Find where the given text appears and provide that cell's center as [x, y] coordinate. 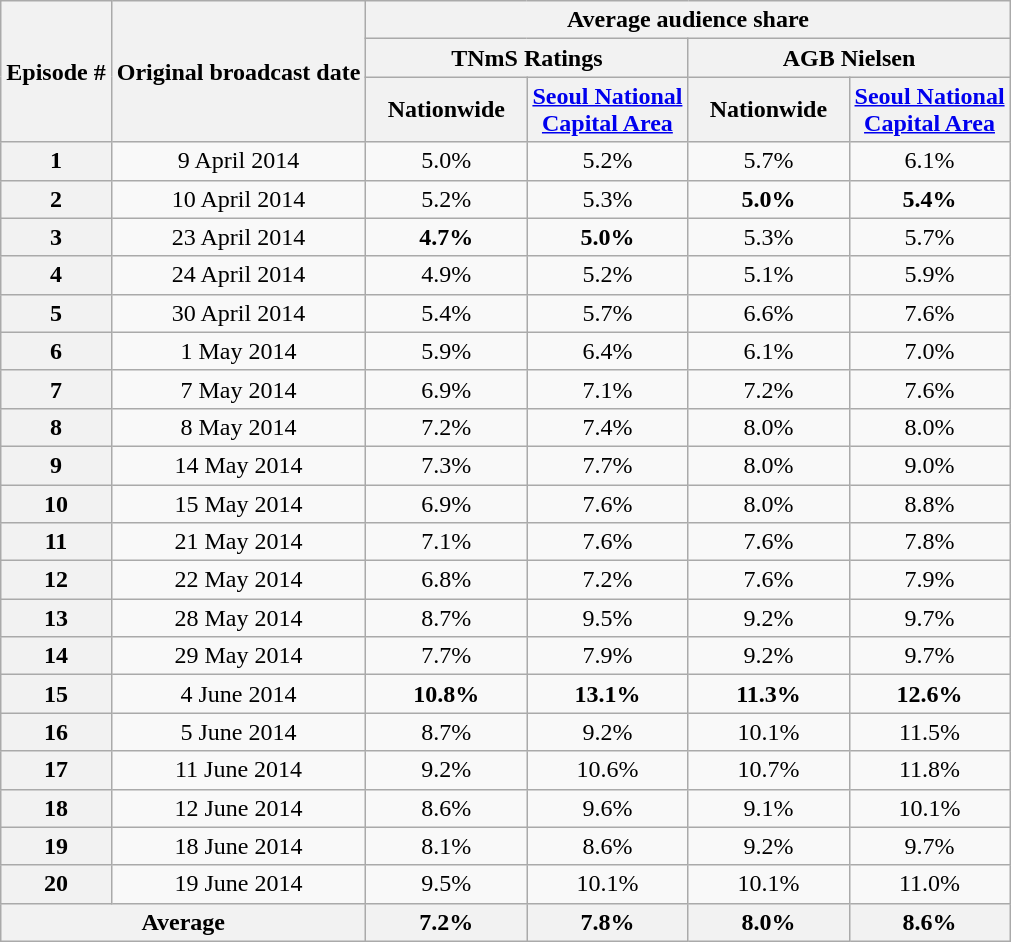
15 May 2014 [238, 503]
1 May 2014 [238, 351]
12 June 2014 [238, 808]
13 [56, 618]
11 June 2014 [238, 770]
7 [56, 389]
11.0% [930, 884]
6.6% [768, 313]
AGB Nielsen [849, 58]
9.0% [930, 465]
9 [56, 465]
28 May 2014 [238, 618]
16 [56, 732]
4 June 2014 [238, 694]
3 [56, 237]
17 [56, 770]
8 May 2014 [238, 427]
Average [184, 922]
11.3% [768, 694]
7.0% [930, 351]
6 [56, 351]
20 [56, 884]
19 [56, 846]
15 [56, 694]
30 April 2014 [238, 313]
23 April 2014 [238, 237]
10 April 2014 [238, 199]
18 June 2014 [238, 846]
7 May 2014 [238, 389]
8.1% [446, 846]
7.4% [608, 427]
9.1% [768, 808]
4.9% [446, 275]
5.1% [768, 275]
5 June 2014 [238, 732]
4.7% [446, 237]
7.3% [446, 465]
10 [56, 503]
24 April 2014 [238, 275]
Episode # [56, 72]
Original broadcast date [238, 72]
Average audience share [688, 20]
29 May 2014 [238, 656]
21 May 2014 [238, 542]
11 [56, 542]
TNmS Ratings [527, 58]
14 [56, 656]
18 [56, 808]
8 [56, 427]
1 [56, 161]
4 [56, 275]
10.8% [446, 694]
5 [56, 313]
6.8% [446, 580]
12 [56, 580]
9.6% [608, 808]
2 [56, 199]
14 May 2014 [238, 465]
10.7% [768, 770]
11.8% [930, 770]
13.1% [608, 694]
12.6% [930, 694]
8.8% [930, 503]
10.6% [608, 770]
11.5% [930, 732]
19 June 2014 [238, 884]
22 May 2014 [238, 580]
6.4% [608, 351]
9 April 2014 [238, 161]
